Provide the [X, Y] coordinate of the cell's center where the given text is located.  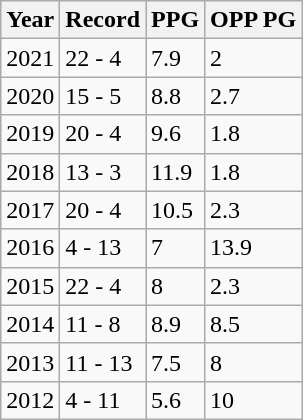
2021 [30, 58]
2017 [30, 210]
2016 [30, 248]
10.5 [176, 210]
8.5 [254, 324]
7 [176, 248]
Record [103, 20]
11 - 13 [103, 362]
4 - 13 [103, 248]
PPG [176, 20]
8.9 [176, 324]
10 [254, 400]
5.6 [176, 400]
7.5 [176, 362]
2020 [30, 96]
9.6 [176, 134]
7.9 [176, 58]
Year [30, 20]
11.9 [176, 172]
15 - 5 [103, 96]
2014 [30, 324]
2 [254, 58]
2015 [30, 286]
13.9 [254, 248]
4 - 11 [103, 400]
2018 [30, 172]
OPP PG [254, 20]
11 - 8 [103, 324]
13 - 3 [103, 172]
2013 [30, 362]
2012 [30, 400]
2.7 [254, 96]
2019 [30, 134]
8.8 [176, 96]
